Extract the (x, y) coordinate from the center of the cell holding the provided text.  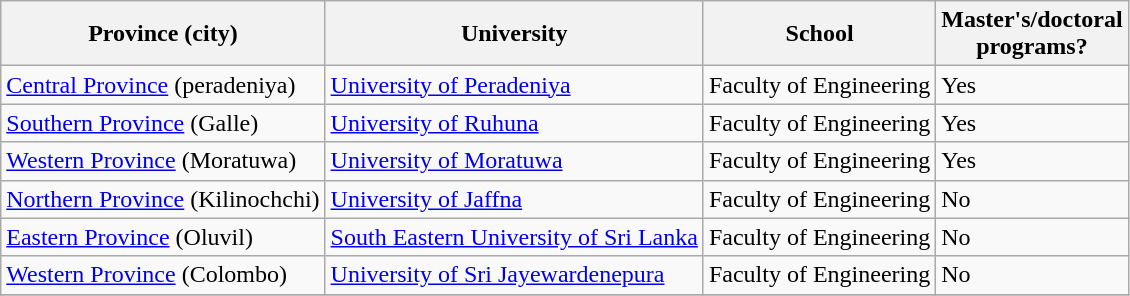
Master's/doctoralprograms? (1032, 34)
University of Moratuwa (514, 161)
University of Ruhuna (514, 123)
Southern Province (Galle) (163, 123)
University (514, 34)
University of Sri Jayewardenepura (514, 275)
South Eastern University of Sri Lanka (514, 237)
School (819, 34)
Eastern Province (Oluvil) (163, 237)
Province (city) (163, 34)
University of Jaffna (514, 199)
Western Province (Colombo) (163, 275)
Northern Province (Kilinochchi) (163, 199)
Central Province (peradeniya) (163, 85)
University of Peradeniya (514, 85)
Western Province (Moratuwa) (163, 161)
